Identify which cell holds the provided text, then report its (x, y) central coordinate. 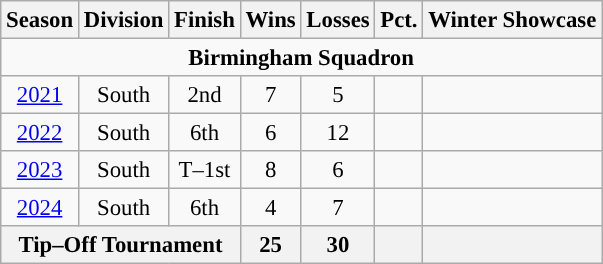
5 (338, 95)
2023 (40, 170)
Tip–Off Tournament (120, 245)
Losses (338, 20)
Wins (270, 20)
Birmingham Squadron (302, 58)
4 (270, 208)
Pct. (399, 20)
Winter Showcase (512, 20)
2021 (40, 95)
2024 (40, 208)
25 (270, 245)
2nd (204, 95)
30 (338, 245)
12 (338, 133)
Finish (204, 20)
2022 (40, 133)
8 (270, 170)
T–1st (204, 170)
Division (123, 20)
Season (40, 20)
